Output the (X, Y) coordinate of the center of the cell containing the given text.  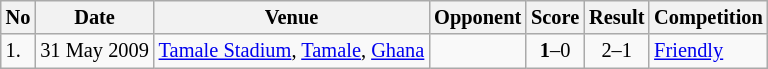
Score (555, 17)
Friendly (708, 51)
Opponent (478, 17)
No (18, 17)
Competition (708, 17)
1. (18, 51)
Result (616, 17)
2–1 (616, 51)
Tamale Stadium, Tamale, Ghana (292, 51)
Date (94, 17)
31 May 2009 (94, 51)
1–0 (555, 51)
Venue (292, 17)
